For the text-containing cell, return its midpoint in (x, y) coordinate format. 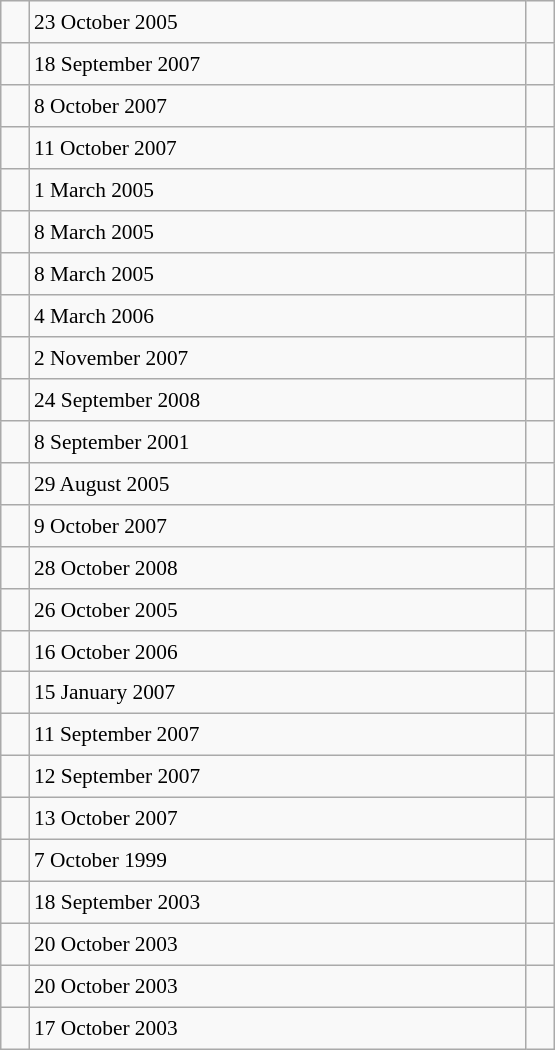
29 August 2005 (278, 483)
11 September 2007 (278, 735)
12 September 2007 (278, 777)
16 October 2006 (278, 651)
11 October 2007 (278, 148)
17 October 2003 (278, 1028)
23 October 2005 (278, 22)
18 September 2003 (278, 903)
2 November 2007 (278, 358)
8 September 2001 (278, 441)
1 March 2005 (278, 190)
13 October 2007 (278, 819)
28 October 2008 (278, 567)
4 March 2006 (278, 316)
9 October 2007 (278, 525)
8 October 2007 (278, 106)
15 January 2007 (278, 693)
26 October 2005 (278, 609)
18 September 2007 (278, 64)
7 October 1999 (278, 861)
24 September 2008 (278, 399)
